Extract the (X, Y) coordinate from the center of the cell holding the provided text.  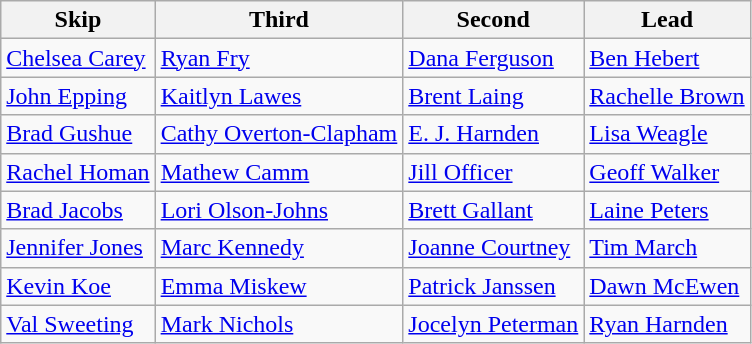
Tim March (667, 248)
Dawn McEwen (667, 286)
Lead (667, 20)
Skip (78, 20)
Mark Nichols (279, 324)
Ryan Harnden (667, 324)
Lisa Weagle (667, 134)
Brad Gushue (78, 134)
Dana Ferguson (494, 58)
Cathy Overton-Clapham (279, 134)
Marc Kennedy (279, 248)
Val Sweeting (78, 324)
Second (494, 20)
Laine Peters (667, 210)
Patrick Janssen (494, 286)
Brent Laing (494, 96)
Geoff Walker (667, 172)
Jill Officer (494, 172)
Kevin Koe (78, 286)
E. J. Harnden (494, 134)
Lori Olson-Johns (279, 210)
Jocelyn Peterman (494, 324)
Mathew Camm (279, 172)
Ben Hebert (667, 58)
Chelsea Carey (78, 58)
Joanne Courtney (494, 248)
Jennifer Jones (78, 248)
Brad Jacobs (78, 210)
Rachelle Brown (667, 96)
Kaitlyn Lawes (279, 96)
Rachel Homan (78, 172)
Brett Gallant (494, 210)
Third (279, 20)
Ryan Fry (279, 58)
John Epping (78, 96)
Emma Miskew (279, 286)
